Search for the cell housing the specified text and yield its [X, Y] center coordinate. 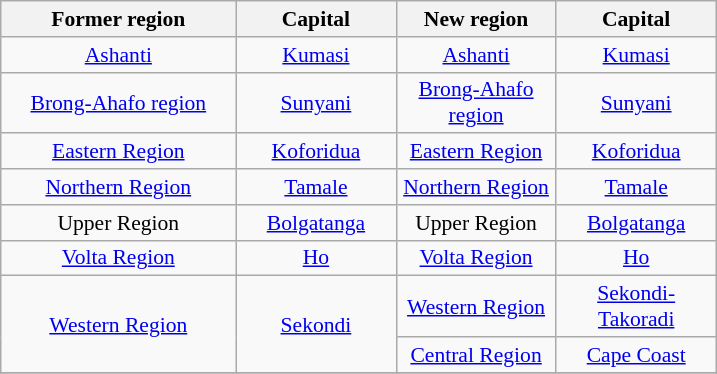
Former region [118, 19]
Central Region [476, 355]
New region [476, 19]
Sekondi [316, 324]
Cape Coast [636, 355]
Sekondi-Takoradi [636, 306]
